Determine the [x, y] coordinate at the center of the cell enclosing the given text.  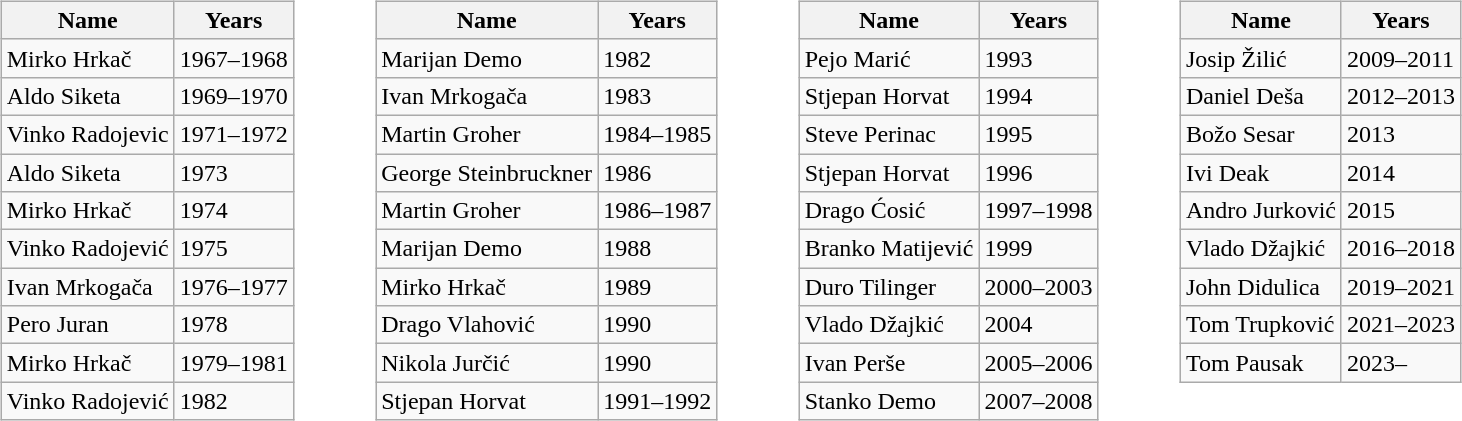
Josip Žilić [1260, 58]
2021–2023 [1400, 325]
2023– [1400, 363]
2000–2003 [1038, 287]
1973 [234, 173]
1986–1987 [658, 211]
1986 [658, 173]
Tom Trupković [1260, 325]
Nikola Jurčić [487, 363]
2013 [1400, 134]
2019–2021 [1400, 287]
2015 [1400, 211]
Pero Juran [88, 325]
Drago Vlahović [487, 325]
1995 [1038, 134]
Daniel Deša [1260, 96]
1978 [234, 325]
Ivi Deak [1260, 173]
2005–2006 [1038, 363]
1993 [1038, 58]
Pejo Marić [889, 58]
1984–1985 [658, 134]
1976–1977 [234, 287]
Ivan Perše [889, 363]
2012–2013 [1400, 96]
1989 [658, 287]
Stanko Demo [889, 401]
1991–1992 [658, 401]
1975 [234, 249]
2004 [1038, 325]
2009–2011 [1400, 58]
Duro Tilinger [889, 287]
Tom Pausak [1260, 363]
Božo Sesar [1260, 134]
1967–1968 [234, 58]
Drago Ćosić [889, 211]
Steve Perinac [889, 134]
John Didulica [1260, 287]
1983 [658, 96]
1974 [234, 211]
1997–1998 [1038, 211]
Vinko Radojevic [88, 134]
1988 [658, 249]
1979–1981 [234, 363]
Andro Jurković [1260, 211]
1969–1970 [234, 96]
2014 [1400, 173]
2016–2018 [1400, 249]
1971–1972 [234, 134]
1999 [1038, 249]
1994 [1038, 96]
2007–2008 [1038, 401]
Branko Matijević [889, 249]
George Steinbruckner [487, 173]
1996 [1038, 173]
